For the text-containing cell, return its midpoint in (x, y) coordinate format. 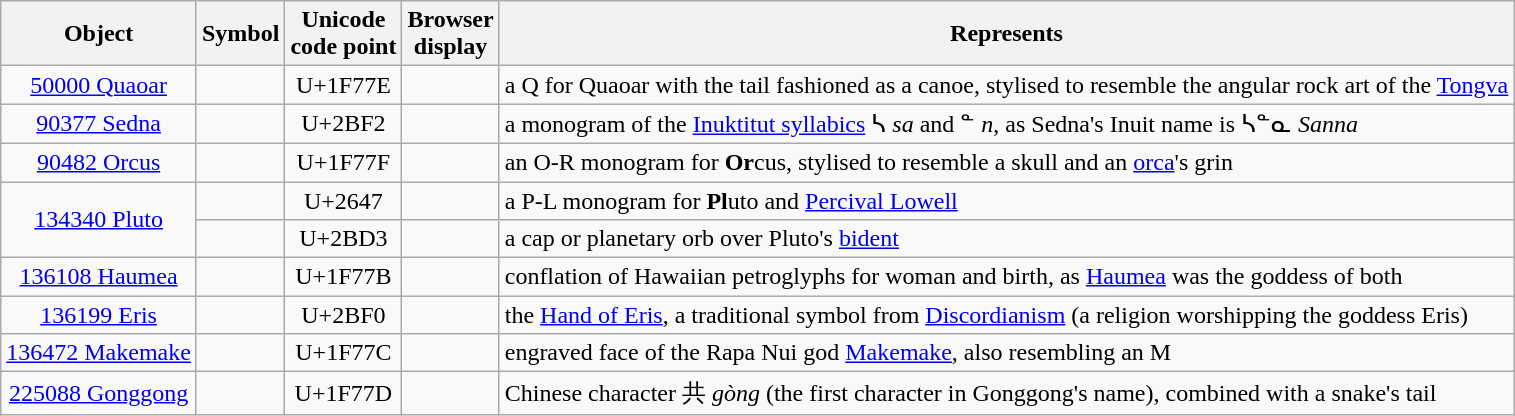
a cap or planetary orb over Pluto's bident (1006, 239)
a monogram of the Inuktitut syllabics ᓴ sa and ᓐ n, as Sedna's Inuit name is ᓴᓐᓇ Sanna (1006, 124)
U+1F77F (344, 162)
U+1F77B (344, 277)
U+1F77C (344, 353)
U+2BD3 (344, 239)
Object (99, 34)
136472 Makemake (99, 353)
U+2BF0 (344, 315)
a Q for Quaoar with the tail fashioned as a canoe, stylised to resemble the angular rock art of the Tongva (1006, 85)
134340 Pluto (99, 220)
U+2BF2 (344, 124)
the Hand of Eris, a traditional symbol from Discordianism (a religion worshipping the goddess Eris) (1006, 315)
Chinese character 共 gòng (the first character in Gonggong's name), combined with a snake's tail (1006, 394)
engraved face of the Rapa Nui god Makemake, also resembling an M (1006, 353)
U+1F77D (344, 394)
136199 Eris (99, 315)
an O-R monogram for Orcus, stylised to resemble a skull and an orca's grin (1006, 162)
conflation of Hawaiian petroglyphs for woman and birth, as Haumea was the goddess of both (1006, 277)
Symbol (240, 34)
a P-L monogram for Pluto and Percival Lowell (1006, 201)
Browserdisplay (450, 34)
50000 Quaoar (99, 85)
136108 Haumea (99, 277)
U+2647 (344, 201)
U+1F77E (344, 85)
Represents (1006, 34)
90482 Orcus (99, 162)
225088 Gonggong (99, 394)
90377 Sedna (99, 124)
Unicodecode point (344, 34)
